For the text-containing cell, return its midpoint in [X, Y] coordinate format. 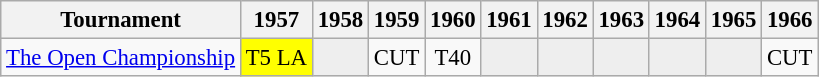
1966 [790, 20]
1964 [677, 20]
T5 LA [276, 58]
1963 [621, 20]
1961 [509, 20]
1958 [340, 20]
T40 [453, 58]
Tournament [121, 20]
1965 [733, 20]
1957 [276, 20]
The Open Championship [121, 58]
1960 [453, 20]
1962 [565, 20]
1959 [397, 20]
